Find where the given text appears and provide that cell's center as [x, y] coordinate. 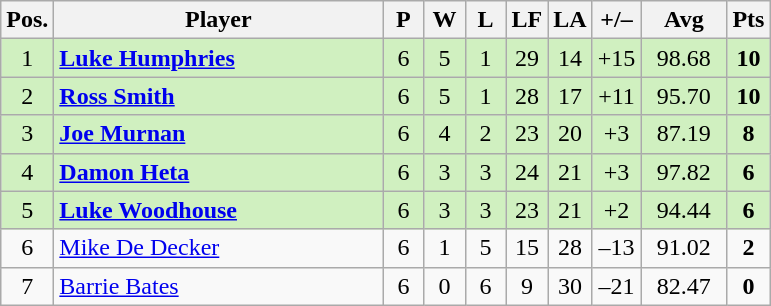
87.19 [684, 134]
Pts [748, 20]
–13 [616, 248]
29 [527, 58]
91.02 [684, 248]
8 [748, 134]
94.44 [684, 210]
+2 [616, 210]
Damon Heta [218, 172]
14 [570, 58]
7 [28, 286]
Luke Woodhouse [218, 210]
+11 [616, 96]
–21 [616, 286]
15 [527, 248]
17 [570, 96]
W [444, 20]
Luke Humphries [218, 58]
82.47 [684, 286]
Joe Murnan [218, 134]
+/– [616, 20]
Player [218, 20]
20 [570, 134]
Barrie Bates [218, 286]
30 [570, 286]
P [404, 20]
95.70 [684, 96]
LF [527, 20]
LA [570, 20]
9 [527, 286]
Pos. [28, 20]
97.82 [684, 172]
L [486, 20]
Avg [684, 20]
+15 [616, 58]
Mike De Decker [218, 248]
98.68 [684, 58]
Ross Smith [218, 96]
24 [527, 172]
